Detect which cell encompasses the target text, then output its (X, Y) center coordinate. 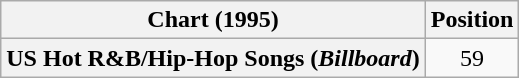
Chart (1995) (213, 20)
59 (472, 58)
US Hot R&B/Hip-Hop Songs (Billboard) (213, 58)
Position (472, 20)
